Extract the (X, Y) coordinate from the center of the cell holding the provided text.  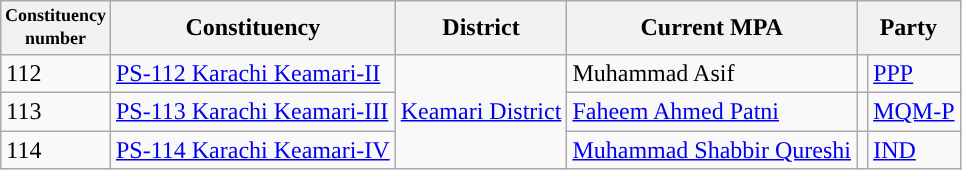
Current MPA (712, 28)
PPP (914, 73)
IND (914, 150)
Keamari District (481, 111)
Faheem Ahmed Patni (712, 111)
MQM-P (914, 111)
Party (908, 28)
Constituency (252, 28)
113 (56, 111)
Constituency number (56, 28)
Muhammad Shabbir Qureshi (712, 150)
Muhammad Asif (712, 73)
PS-112 Karachi Keamari-II (252, 73)
PS-113 Karachi Keamari-III (252, 111)
District (481, 28)
114 (56, 150)
112 (56, 73)
PS-114 Karachi Keamari-IV (252, 150)
